For the text-containing cell, return its midpoint in (x, y) coordinate format. 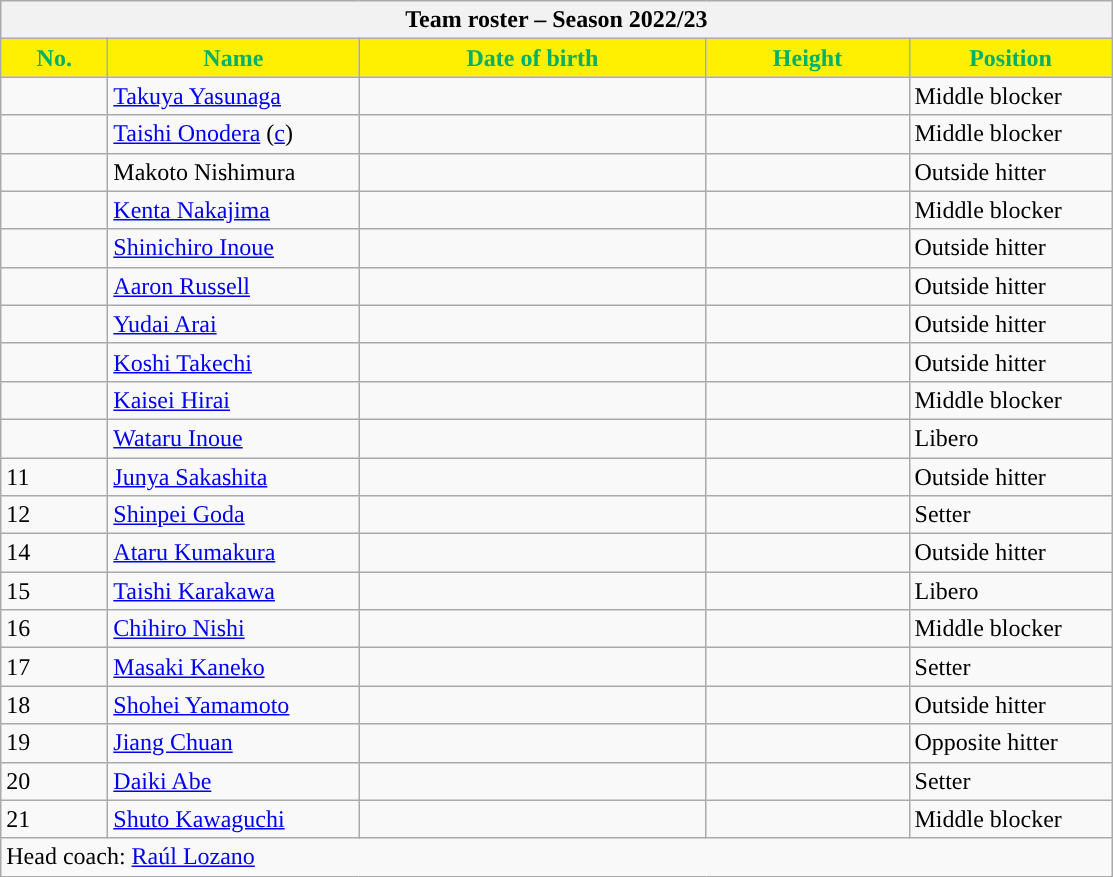
Jiang Chuan (234, 743)
Koshi Takechi (234, 362)
Aaron Russell (234, 286)
15 (54, 591)
Wataru Inoue (234, 438)
Takuya Yasunaga (234, 96)
Taishi Karakawa (234, 591)
16 (54, 629)
Shohei Yamamoto (234, 705)
Shuto Kawaguchi (234, 819)
Head coach: Raúl Lozano (556, 857)
Date of birth (532, 58)
Chihiro Nishi (234, 629)
Shinichiro Inoue (234, 248)
17 (54, 667)
Yudai Arai (234, 324)
Makoto Nishimura (234, 172)
11 (54, 477)
Height (808, 58)
Kaisei Hirai (234, 400)
Masaki Kaneko (234, 667)
12 (54, 515)
18 (54, 705)
Junya Sakashita (234, 477)
Kenta Nakajima (234, 210)
21 (54, 819)
Opposite hitter (1010, 743)
Position (1010, 58)
No. (54, 58)
14 (54, 553)
19 (54, 743)
Ataru Kumakura (234, 553)
Daiki Abe (234, 781)
20 (54, 781)
Name (234, 58)
Shinpei Goda (234, 515)
Team roster – Season 2022/23 (556, 20)
Taishi Onodera (c) (234, 134)
